Pinpoint the cell where the given text exists, returning its [x, y] midpoint coordinate. 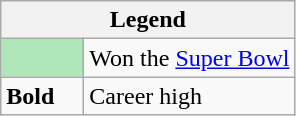
Won the Super Bowl [190, 58]
Legend [148, 20]
Bold [42, 96]
Career high [190, 96]
